Find where the given text appears and provide that cell's center as (X, Y) coordinate. 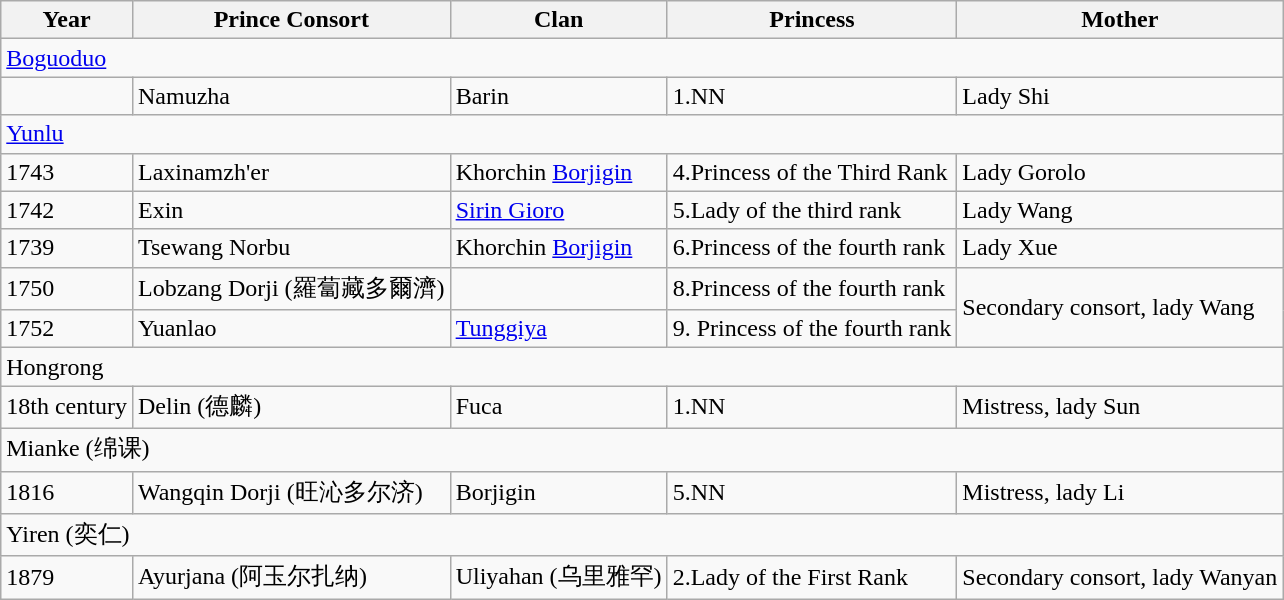
Lobzang Dorji (羅蔔藏多爾濟) (291, 288)
Barin (558, 96)
1743 (67, 172)
Clan (558, 20)
Lady Wang (1120, 210)
8.Princess of the fourth rank (812, 288)
Fuca (558, 408)
Ayurjana (阿玉尔扎纳) (291, 578)
Sirin Gioro (558, 210)
18th century (67, 408)
4.Princess of the Third Rank (812, 172)
5.Lady of the third rank (812, 210)
Lady Gorolo (1120, 172)
Mistress, lady Li (1120, 492)
Lady Xue (1120, 248)
Mother (1120, 20)
Prince Consort (291, 20)
Wangqin Dorji (旺沁多尔济) (291, 492)
1879 (67, 578)
6.Princess of the fourth rank (812, 248)
Laxinamzh'er (291, 172)
Hongrong (642, 367)
1739 (67, 248)
1816 (67, 492)
Mianke (绵课) (642, 450)
Lady Shi (1120, 96)
Yunlu (642, 134)
Secondary consort, lady Wang (1120, 308)
5.NN (812, 492)
9. Princess of the fourth rank (812, 329)
Yiren (奕仁) (642, 536)
1742 (67, 210)
Yuanlao (291, 329)
Secondary consort, lady Wanyan (1120, 578)
Mistress, lady Sun (1120, 408)
Delin (德麟) (291, 408)
Boguoduo (642, 58)
Princess (812, 20)
Tsewang Norbu (291, 248)
Year (67, 20)
Namuzha (291, 96)
2.Lady of the First Rank (812, 578)
Uliyahan (乌里雅罕) (558, 578)
1750 (67, 288)
1752 (67, 329)
Exin (291, 210)
Borjigin (558, 492)
Tunggiya (558, 329)
